Return the [x, y] coordinate for the center point of the cell that contains the specified text.  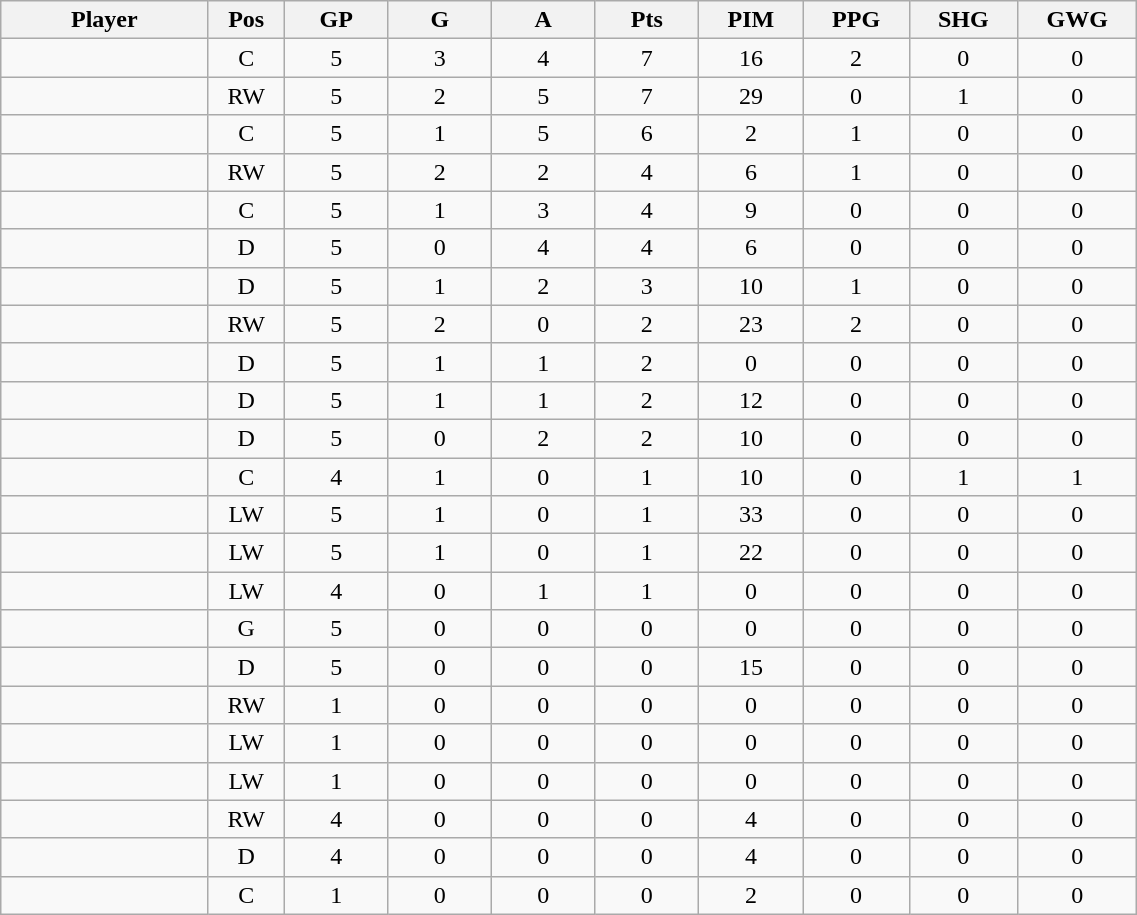
Pos [246, 20]
23 [752, 324]
22 [752, 553]
29 [752, 96]
15 [752, 667]
9 [752, 210]
SHG [964, 20]
A [544, 20]
GWG [1078, 20]
33 [752, 515]
Player [104, 20]
PPG [856, 20]
GP [336, 20]
16 [752, 58]
12 [752, 400]
Pts [647, 20]
PIM [752, 20]
